Provide the (X, Y) coordinate of the cell's center where the given text is located.  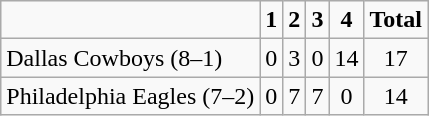
1 (272, 20)
4 (346, 20)
Dallas Cowboys (8–1) (130, 58)
Philadelphia Eagles (7–2) (130, 96)
Total (396, 20)
2 (294, 20)
17 (396, 58)
